Return [x, y] of the center of cell containing provided text 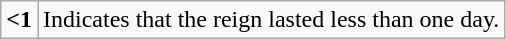
<1 [20, 20]
Indicates that the reign lasted less than one day. [272, 20]
